Identify which cell holds the provided text, then report its [X, Y] central coordinate. 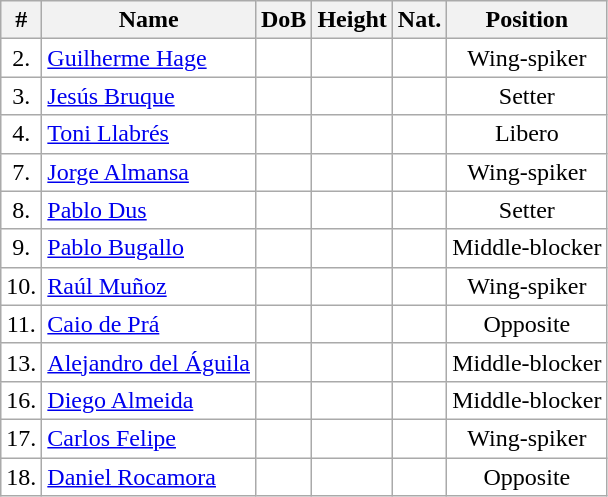
10. [22, 286]
Jorge Almansa [149, 172]
Jesús Bruque [149, 96]
18. [22, 477]
Pablo Dus [149, 210]
Toni Llabrés [149, 134]
4. [22, 134]
16. [22, 400]
Nat. [419, 20]
Diego Almeida [149, 400]
8. [22, 210]
Caio de Prá [149, 324]
13. [22, 362]
2. [22, 58]
11. [22, 324]
17. [22, 438]
Height [352, 20]
Name [149, 20]
Libero [527, 134]
Alejandro del Águila [149, 362]
Carlos Felipe [149, 438]
7. [22, 172]
9. [22, 248]
Raúl Muñoz [149, 286]
3. [22, 96]
Position [527, 20]
Pablo Bugallo [149, 248]
# [22, 20]
Daniel Rocamora [149, 477]
Guilherme Hage [149, 58]
DoB [283, 20]
